Locate the cell with the specified text and output its [x, y] center coordinate. 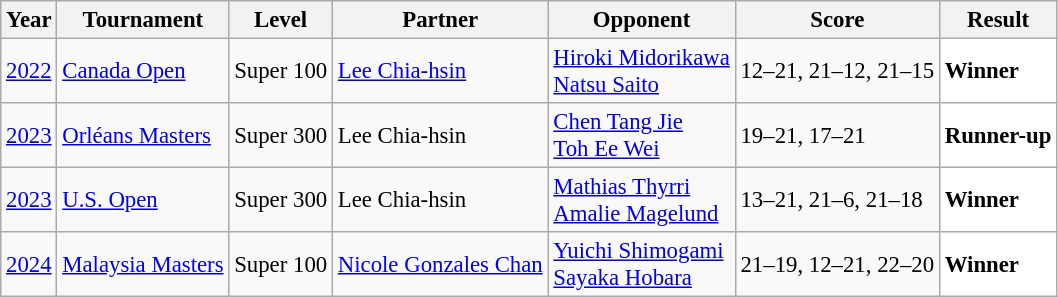
Yuichi Shimogami Sayaka Hobara [642, 264]
19–21, 17–21 [837, 136]
21–19, 12–21, 22–20 [837, 264]
Year [29, 20]
2024 [29, 264]
Result [998, 20]
Canada Open [143, 72]
Nicole Gonzales Chan [440, 264]
Malaysia Masters [143, 264]
Level [281, 20]
U.S. Open [143, 200]
Runner-up [998, 136]
Hiroki Midorikawa Natsu Saito [642, 72]
13–21, 21–6, 21–18 [837, 200]
12–21, 21–12, 21–15 [837, 72]
2022 [29, 72]
Score [837, 20]
Partner [440, 20]
Tournament [143, 20]
Mathias Thyrri Amalie Magelund [642, 200]
Opponent [642, 20]
Orléans Masters [143, 136]
Chen Tang Jie Toh Ee Wei [642, 136]
